Capture the cell that displays the provided text and extract its [x, y] central coordinate. 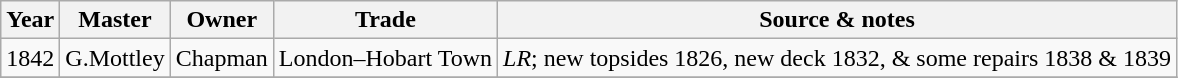
G.Mottley [115, 58]
LR; new topsides 1826, new deck 1832, & some repairs 1838 & 1839 [838, 58]
Master [115, 20]
Chapman [222, 58]
Source & notes [838, 20]
1842 [30, 58]
Year [30, 20]
Trade [385, 20]
London–Hobart Town [385, 58]
Owner [222, 20]
